Determine the (x, y) coordinate at the center of the cell enclosing the given text.  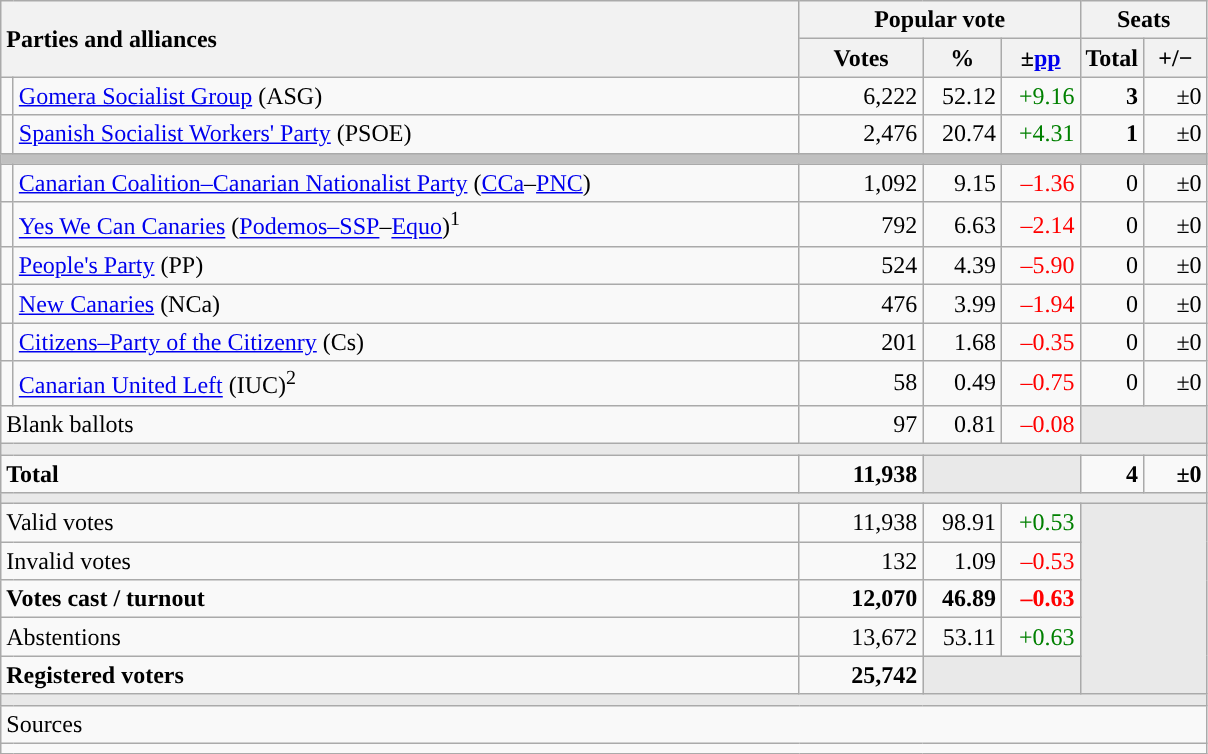
0.81 (962, 424)
–0.75 (1040, 384)
–1.94 (1040, 304)
98.91 (962, 523)
46.89 (962, 599)
2,476 (861, 134)
±pp (1040, 58)
–5.90 (1040, 266)
0.49 (962, 384)
4 (1112, 474)
12,070 (861, 599)
–1.36 (1040, 183)
53.11 (962, 637)
Gomera Socialist Group (ASG) (406, 96)
% (962, 58)
97 (861, 424)
Blank ballots (400, 424)
201 (861, 342)
–0.53 (1040, 561)
–0.63 (1040, 599)
–2.14 (1040, 224)
Invalid votes (400, 561)
25,742 (861, 675)
1,092 (861, 183)
476 (861, 304)
Spanish Socialist Workers' Party (PSOE) (406, 134)
9.15 (962, 183)
Yes We Can Canaries (Podemos–SSP–Equo)1 (406, 224)
132 (861, 561)
20.74 (962, 134)
792 (861, 224)
Citizens–Party of the Citizenry (Cs) (406, 342)
Sources (604, 724)
1.68 (962, 342)
New Canaries (NCa) (406, 304)
3.99 (962, 304)
Parties and alliances (400, 39)
3 (1112, 96)
+0.63 (1040, 637)
–0.35 (1040, 342)
6.63 (962, 224)
Abstentions (400, 637)
524 (861, 266)
13,672 (861, 637)
+9.16 (1040, 96)
+/− (1176, 58)
People's Party (PP) (406, 266)
6,222 (861, 96)
52.12 (962, 96)
Canarian United Left (IUC)2 (406, 384)
Registered voters (400, 675)
1 (1112, 134)
58 (861, 384)
Seats (1144, 20)
4.39 (962, 266)
+4.31 (1040, 134)
Canarian Coalition–Canarian Nationalist Party (CCa–PNC) (406, 183)
Votes cast / turnout (400, 599)
+0.53 (1040, 523)
Popular vote (940, 20)
Valid votes (400, 523)
1.09 (962, 561)
Votes (861, 58)
–0.08 (1040, 424)
